Output the (X, Y) coordinate of the center of the cell containing the given text.  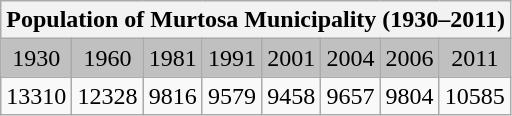
1960 (108, 58)
12328 (108, 96)
9804 (410, 96)
1991 (232, 58)
2006 (410, 58)
9579 (232, 96)
9816 (172, 96)
2004 (350, 58)
10585 (474, 96)
1981 (172, 58)
1930 (36, 58)
2011 (474, 58)
9657 (350, 96)
Population of Murtosa Municipality (1930–2011) (256, 20)
13310 (36, 96)
2001 (292, 58)
9458 (292, 96)
